Search for the cell housing the specified text and yield its [X, Y] center coordinate. 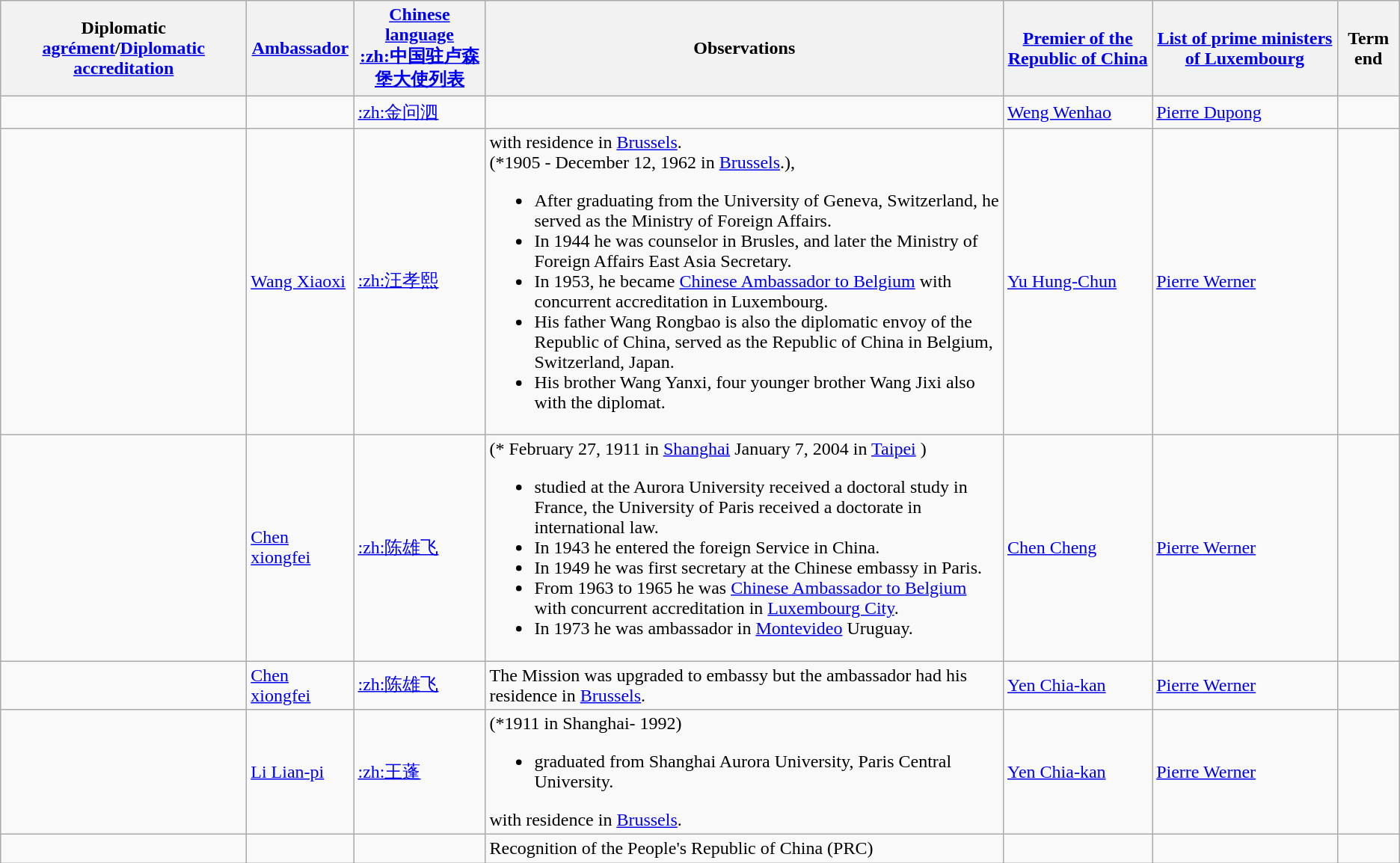
Ambassador [301, 49]
Chinese language:zh:中国驻卢森堡大使列表 [420, 49]
:zh:金问泗 [420, 112]
:zh:王蓬 [420, 772]
Chen Cheng [1077, 547]
:zh:汪孝熙 [420, 281]
Observations [745, 49]
Weng Wenhao [1077, 112]
The Mission was upgraded to embassy but the ambassador had his residence in Brussels. [745, 685]
Pierre Dupong [1245, 112]
Yu Hung-Chun [1077, 281]
Wang Xiaoxi [301, 281]
Recognition of the People's Republic of China (PRC) [745, 849]
Diplomatic agrément/Diplomatic accreditation [124, 49]
List of prime ministers of Luxembourg [1245, 49]
(*1911 in Shanghai- 1992)graduated from Shanghai Aurora University, Paris Central University.with residence in Brussels. [745, 772]
Term end [1369, 49]
Li Lian-pi [301, 772]
Premier of the Republic of China [1077, 49]
